From the cell containing the given text, extract its center point as (X, Y) coordinate. 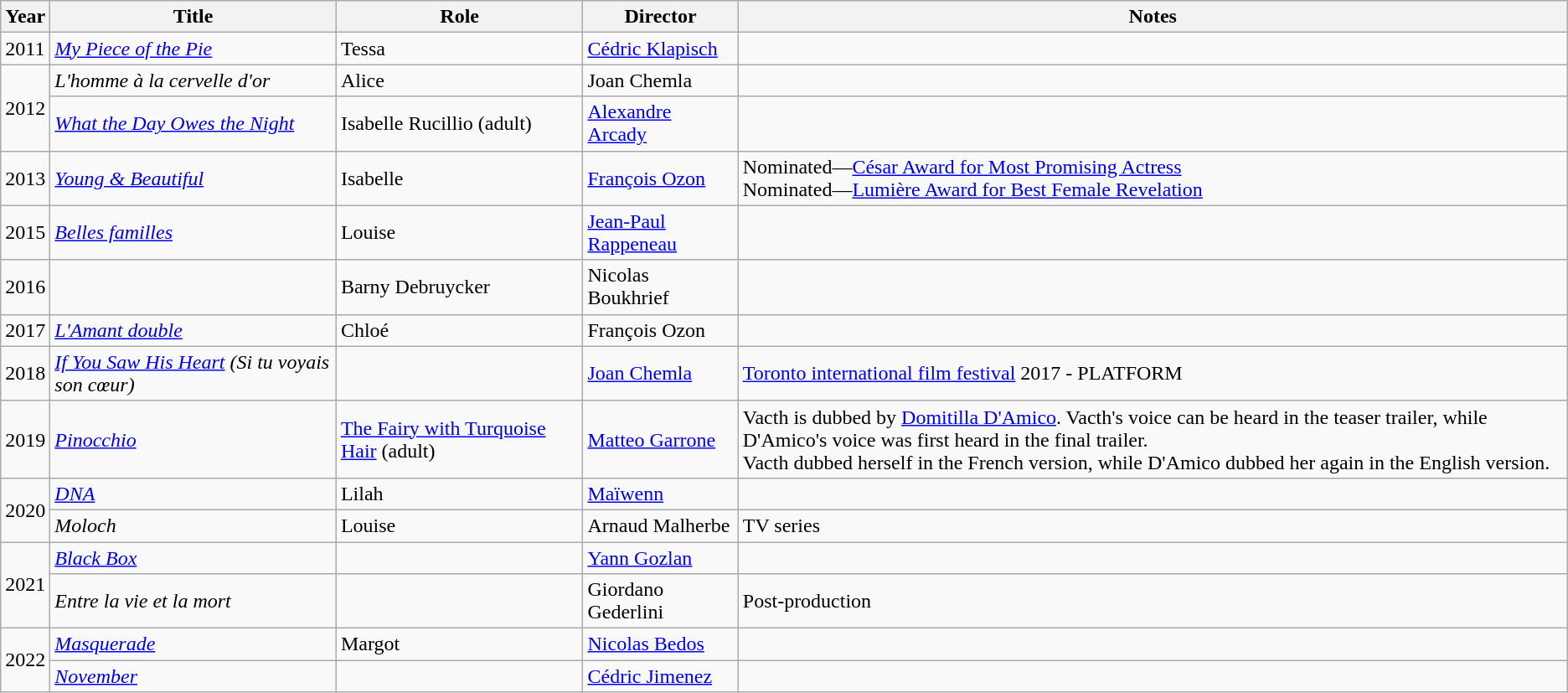
Barny Debruycker (459, 287)
Cédric Klapisch (660, 49)
Chloé (459, 330)
Entre la vie et la mort (193, 602)
Arnaud Malherbe (660, 525)
Moloch (193, 525)
Isabelle Rucillio (adult) (459, 124)
L'homme à la cervelle d'or (193, 80)
2020 (25, 509)
Nicolas Bedos (660, 644)
Nominated—César Award for Most Promising ActressNominated—Lumière Award for Best Female Revelation (1153, 178)
Yann Gozlan (660, 557)
Masquerade (193, 644)
If You Saw His Heart (Si tu voyais son cœur) (193, 374)
Giordano Gederlini (660, 602)
TV series (1153, 525)
2012 (25, 107)
November (193, 676)
The Fairy with Turquoise Hair (adult) (459, 439)
Toronto international film festival 2017 - PLATFORM (1153, 374)
2015 (25, 233)
Post-production (1153, 602)
2016 (25, 287)
Lilah (459, 494)
Year (25, 17)
Jean-Paul Rappeneau (660, 233)
L'Amant double (193, 330)
My Piece of the Pie (193, 49)
2021 (25, 585)
Alexandre Arcady (660, 124)
Black Box (193, 557)
Alice (459, 80)
Young & Beautiful (193, 178)
Cédric Jimenez (660, 676)
Tessa (459, 49)
2011 (25, 49)
Title (193, 17)
2018 (25, 374)
Notes (1153, 17)
Pinocchio (193, 439)
Director (660, 17)
2022 (25, 660)
2019 (25, 439)
Matteo Garrone (660, 439)
Belles familles (193, 233)
Nicolas Boukhrief (660, 287)
Maïwenn (660, 494)
DNA (193, 494)
Isabelle (459, 178)
What the Day Owes the Night (193, 124)
2013 (25, 178)
Role (459, 17)
Margot (459, 644)
2017 (25, 330)
